Locate the cell with the specified text and output its (X, Y) center coordinate. 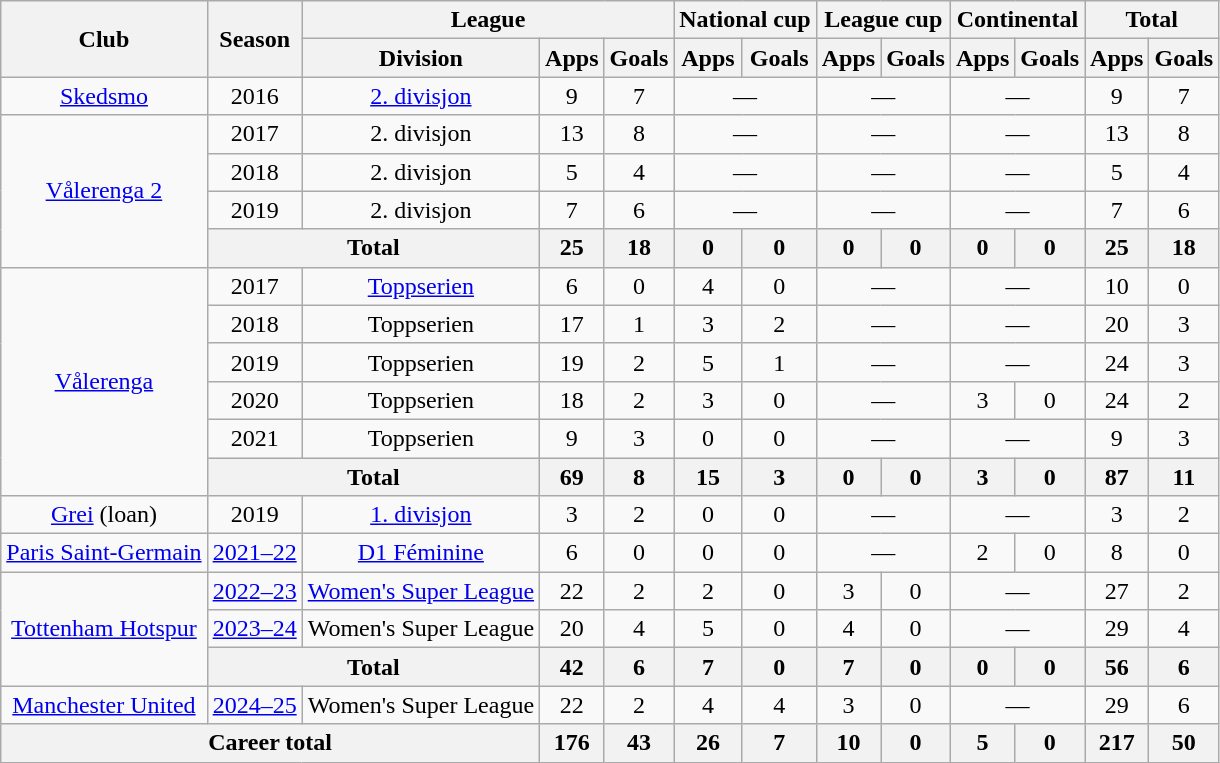
50 (1184, 743)
17 (572, 324)
26 (708, 743)
League cup (883, 20)
2021 (254, 438)
2022–23 (254, 591)
Continental (1017, 20)
2024–25 (254, 705)
National cup (745, 20)
League (488, 20)
Career total (270, 743)
Paris Saint-Germain (104, 553)
Club (104, 39)
42 (572, 667)
87 (1117, 477)
1. divisjon (420, 515)
27 (1117, 591)
43 (639, 743)
Season (254, 39)
19 (572, 362)
69 (572, 477)
Division (420, 58)
2020 (254, 400)
Vålerenga (104, 381)
2021–22 (254, 553)
2023–24 (254, 629)
2016 (254, 96)
176 (572, 743)
Tottenham Hotspur (104, 629)
217 (1117, 743)
Grei (loan) (104, 515)
Vålerenga 2 (104, 191)
Skedsmo (104, 96)
D1 Féminine (420, 553)
11 (1184, 477)
Manchester United (104, 705)
56 (1117, 667)
15 (708, 477)
